From the cell containing the given text, extract its center point as [x, y] coordinate. 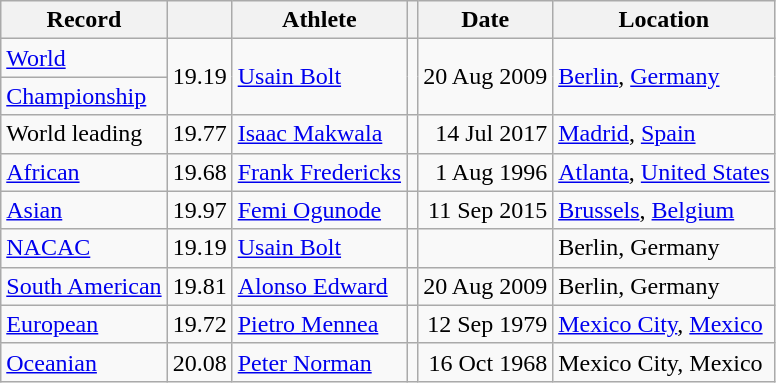
Madrid, Spain [664, 134]
Date [486, 20]
World [84, 58]
Athlete [319, 20]
South American [84, 286]
Oceanian [84, 362]
16 Oct 1968 [486, 362]
20.08 [200, 362]
European [84, 324]
19.77 [200, 134]
12 Sep 1979 [486, 324]
Record [84, 20]
Atlanta, United States [664, 172]
Pietro Mennea [319, 324]
1 Aug 1996 [486, 172]
Asian [84, 210]
19.72 [200, 324]
Location [664, 20]
19.68 [200, 172]
Peter Norman [319, 362]
Isaac Makwala [319, 134]
Championship [84, 96]
Brussels, Belgium [664, 210]
19.81 [200, 286]
NACAC [84, 248]
Femi Ogunode [319, 210]
11 Sep 2015 [486, 210]
19.97 [200, 210]
African [84, 172]
Frank Fredericks [319, 172]
World leading [84, 134]
Alonso Edward [319, 286]
14 Jul 2017 [486, 134]
